Pinpoint the cell where the given text exists, returning its [x, y] midpoint coordinate. 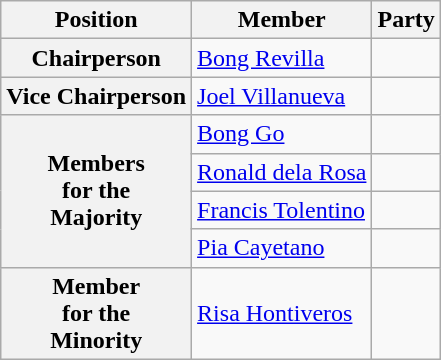
Member [282, 20]
Party [406, 20]
Pia Cayetano [282, 248]
Joel Villanueva [282, 96]
Francis Tolentino [282, 210]
Ronald dela Rosa [282, 172]
Vice Chairperson [96, 96]
Bong Go [282, 134]
Risa Hontiveros [282, 313]
Position [96, 20]
Bong Revilla [282, 58]
Membersfor theMajority [96, 191]
Chairperson [96, 58]
Memberfor theMinority [96, 313]
